Locate the cell with the specified text and output its [x, y] center coordinate. 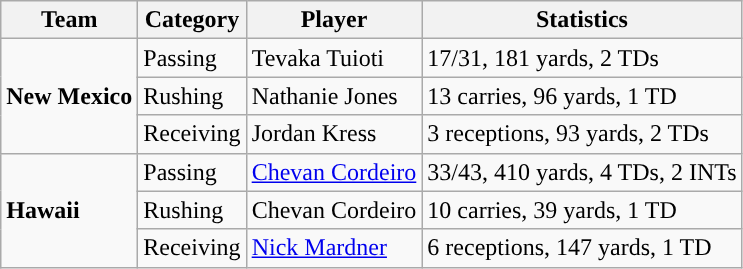
Statistics [582, 20]
6 receptions, 147 yards, 1 TD [582, 248]
Tevaka Tuioti [334, 58]
17/31, 181 yards, 2 TDs [582, 58]
Team [70, 20]
33/43, 410 yards, 4 TDs, 2 INTs [582, 172]
Player [334, 20]
Nathanie Jones [334, 96]
Nick Mardner [334, 248]
13 carries, 96 yards, 1 TD [582, 96]
New Mexico [70, 96]
Hawaii [70, 210]
10 carries, 39 yards, 1 TD [582, 210]
Jordan Kress [334, 134]
Category [192, 20]
3 receptions, 93 yards, 2 TDs [582, 134]
